Search for the cell housing the specified text and yield its (X, Y) center coordinate. 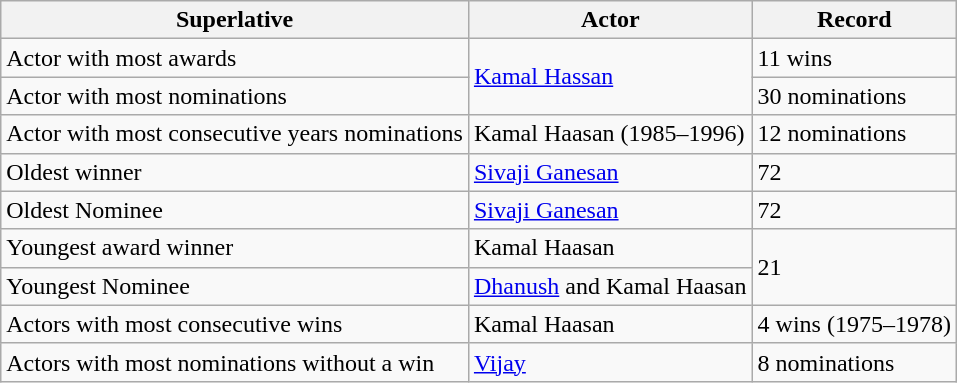
Dhanush and Kamal Haasan (610, 286)
Actors with most consecutive wins (235, 324)
12 nominations (854, 134)
4 wins (1975–1978) (854, 324)
Record (854, 20)
Youngest Nominee (235, 286)
Actor with most awards (235, 58)
Youngest award winner (235, 248)
Oldest Nominee (235, 210)
Actor with most nominations (235, 96)
Actors with most nominations without a win (235, 362)
Kamal Haasan (1985–1996) (610, 134)
Actor (610, 20)
30 nominations (854, 96)
21 (854, 267)
Actor with most consecutive years nominations (235, 134)
Kamal Hassan (610, 77)
11 wins (854, 58)
Oldest winner (235, 172)
8 nominations (854, 362)
Vijay (610, 362)
Superlative (235, 20)
